Detect which cell encompasses the target text, then output its [x, y] center coordinate. 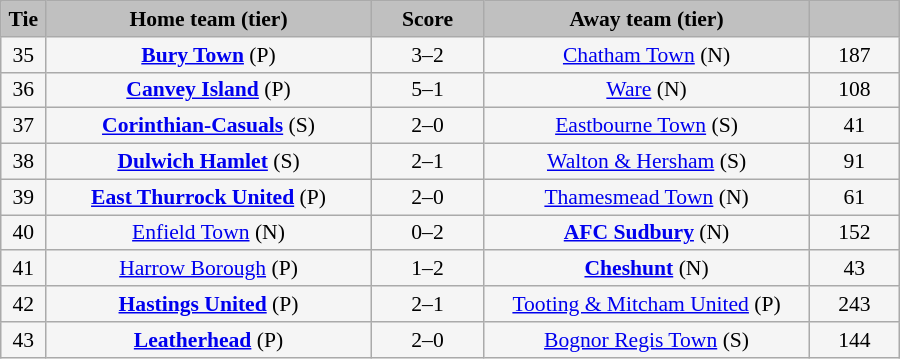
39 [24, 197]
Away team (tier) [647, 19]
3–2 [427, 55]
AFC Sudbury (N) [647, 233]
1–2 [427, 269]
144 [854, 340]
Ware (N) [647, 90]
Cheshunt (N) [647, 269]
Tooting & Mitcham United (P) [647, 304]
61 [854, 197]
187 [854, 55]
Canvey Island (P) [209, 90]
Eastbourne Town (S) [647, 126]
Chatham Town (N) [647, 55]
Dulwich Hamlet (S) [209, 162]
0–2 [427, 233]
42 [24, 304]
Hastings United (P) [209, 304]
Tie [24, 19]
Harrow Borough (P) [209, 269]
Leatherhead (P) [209, 340]
Bognor Regis Town (S) [647, 340]
Home team (tier) [209, 19]
Walton & Hersham (S) [647, 162]
108 [854, 90]
Corinthian-Casuals (S) [209, 126]
Enfield Town (N) [209, 233]
5–1 [427, 90]
37 [24, 126]
91 [854, 162]
Score [427, 19]
152 [854, 233]
36 [24, 90]
40 [24, 233]
Thamesmead Town (N) [647, 197]
38 [24, 162]
35 [24, 55]
243 [854, 304]
Bury Town (P) [209, 55]
East Thurrock United (P) [209, 197]
